Output the (x, y) coordinate of the center of the cell containing the given text.  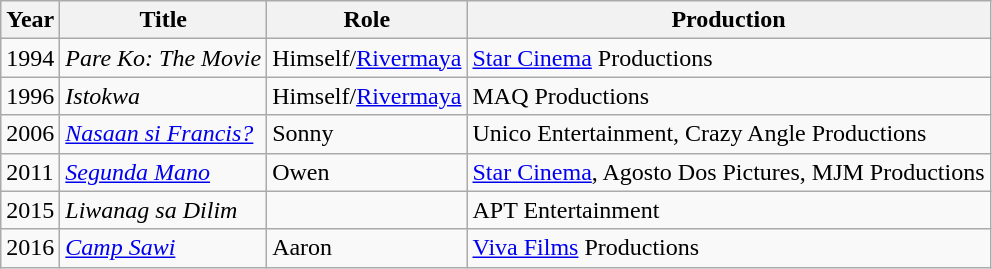
Year (30, 20)
2011 (30, 172)
Nasaan si Francis? (164, 134)
2015 (30, 210)
Aaron (367, 248)
2016 (30, 248)
Sonny (367, 134)
1994 (30, 58)
MAQ Productions (728, 96)
Viva Films Productions (728, 248)
Star Cinema Productions (728, 58)
APT Entertainment (728, 210)
2006 (30, 134)
Segunda Mano (164, 172)
Liwanag sa Dilim (164, 210)
Unico Entertainment, Crazy Angle Productions (728, 134)
Title (164, 20)
1996 (30, 96)
Owen (367, 172)
Role (367, 20)
Camp Sawi (164, 248)
Star Cinema, Agosto Dos Pictures, MJM Productions (728, 172)
Pare Ko: The Movie (164, 58)
Istokwa (164, 96)
Production (728, 20)
